Detect which cell encompasses the target text, then output its [X, Y] center coordinate. 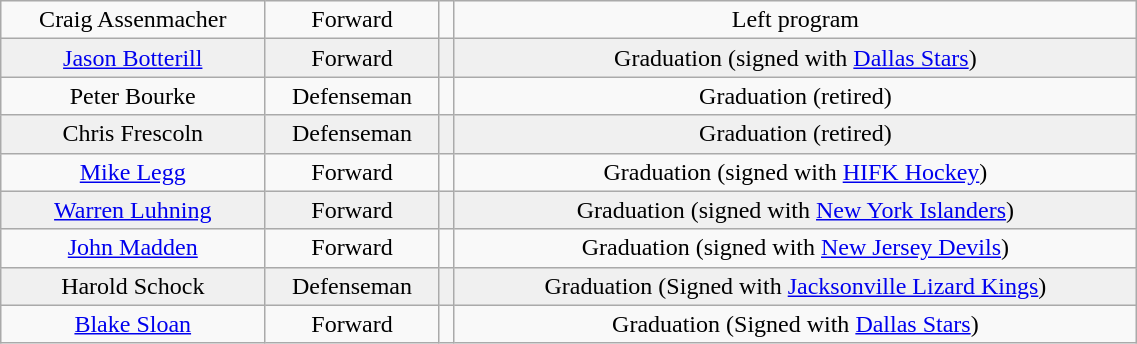
Chris Frescoln [133, 134]
Graduation (Signed with Dallas Stars) [796, 324]
Warren Luhning [133, 210]
Mike Legg [133, 172]
Harold Schock [133, 286]
Craig Assenmacher [133, 20]
John Madden [133, 248]
Peter Bourke [133, 96]
Graduation (signed with HIFK Hockey) [796, 172]
Graduation (signed with Dallas Stars) [796, 58]
Graduation (signed with New Jersey Devils) [796, 248]
Left program [796, 20]
Graduation (Signed with Jacksonville Lizard Kings) [796, 286]
Blake Sloan [133, 324]
Graduation (signed with New York Islanders) [796, 210]
Jason Botterill [133, 58]
